From the cell containing the given text, extract its center point as [x, y] coordinate. 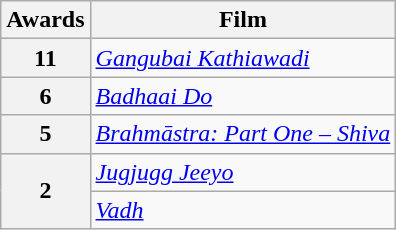
6 [46, 96]
2 [46, 191]
Brahmāstra: Part One – Shiva [243, 134]
Vadh [243, 210]
Awards [46, 20]
11 [46, 58]
Badhaai Do [243, 96]
Film [243, 20]
5 [46, 134]
Gangubai Kathiawadi [243, 58]
Jugjugg Jeeyo [243, 172]
